Find where the given text appears and provide that cell's center as [X, Y] coordinate. 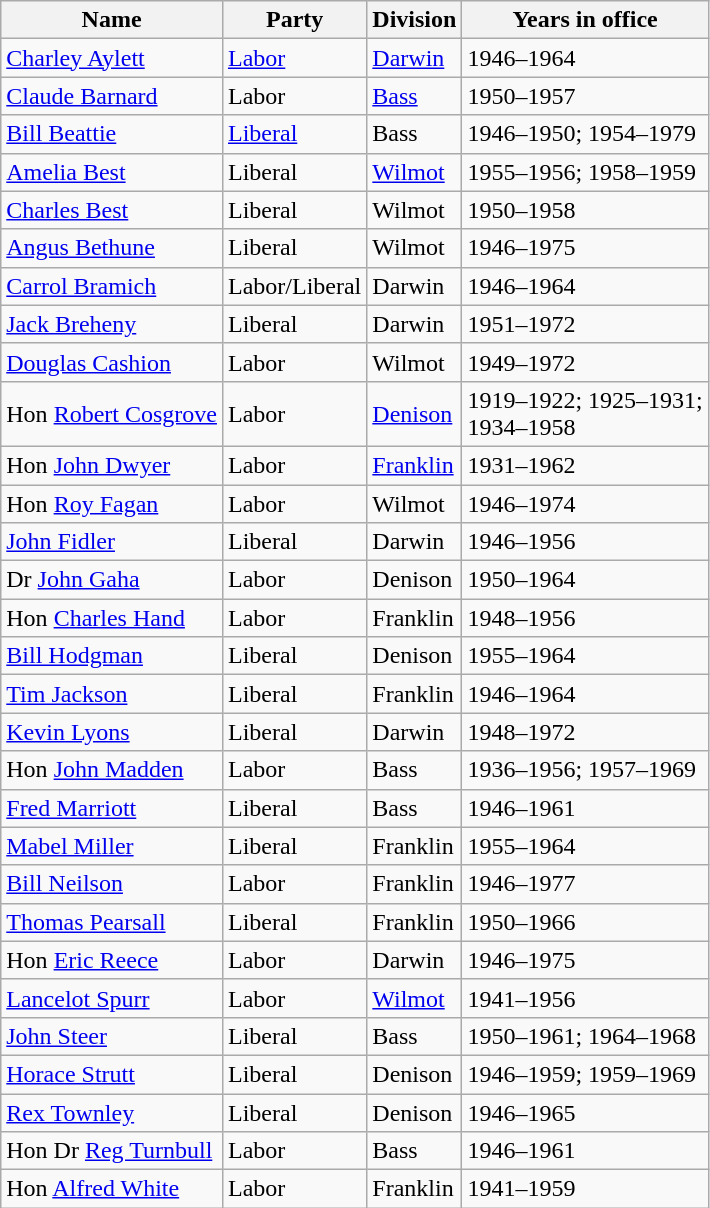
Hon Dr Reg Turnbull [112, 1151]
Party [294, 20]
Claude Barnard [112, 96]
Dr John Gaha [112, 580]
Hon John Madden [112, 770]
1950–1961; 1964–1968 [585, 1036]
Division [414, 20]
1950–1958 [585, 210]
John Steer [112, 1036]
1946–1965 [585, 1113]
Charles Best [112, 210]
1936–1956; 1957–1969 [585, 770]
Years in office [585, 20]
1946–1950; 1954–1979 [585, 134]
1950–1966 [585, 922]
Thomas Pearsall [112, 922]
1931–1962 [585, 465]
1946–1956 [585, 542]
Bill Hodgman [112, 656]
Hon Charles Hand [112, 618]
Labor/Liberal [294, 286]
Hon Alfred White [112, 1189]
Hon Roy Fagan [112, 503]
Bill Beattie [112, 134]
Hon Eric Reece [112, 960]
Tim Jackson [112, 694]
1950–1964 [585, 580]
Carrol Bramich [112, 286]
1941–1956 [585, 998]
1955–1956; 1958–1959 [585, 172]
1948–1956 [585, 618]
Fred Marriott [112, 808]
1949–1972 [585, 362]
1948–1972 [585, 732]
Bill Neilson [112, 884]
Hon Robert Cosgrove [112, 414]
Lancelot Spurr [112, 998]
Mabel Miller [112, 846]
Horace Strutt [112, 1074]
Kevin Lyons [112, 732]
Name [112, 20]
Charley Aylett [112, 58]
1919–1922; 1925–1931;1934–1958 [585, 414]
1941–1959 [585, 1189]
Douglas Cashion [112, 362]
1951–1972 [585, 324]
Jack Breheny [112, 324]
Hon John Dwyer [112, 465]
1946–1959; 1959–1969 [585, 1074]
Amelia Best [112, 172]
John Fidler [112, 542]
1950–1957 [585, 96]
1946–1974 [585, 503]
Rex Townley [112, 1113]
1946–1977 [585, 884]
Angus Bethune [112, 248]
